Find where the given text appears and provide that cell's center as (x, y) coordinate. 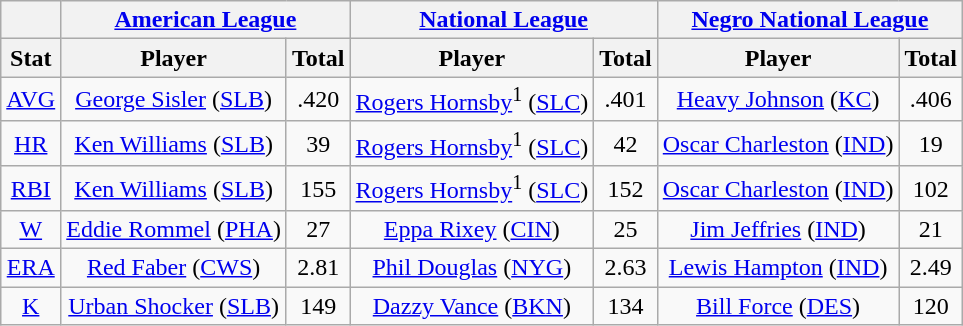
27 (318, 230)
Jim Jeffries (IND) (778, 230)
RBI (31, 188)
AVG (31, 100)
Red Faber (CWS) (174, 268)
George Sisler (SLB) (174, 100)
155 (318, 188)
39 (318, 144)
American League (206, 20)
HR (31, 144)
149 (318, 306)
K (31, 306)
Phil Douglas (NYG) (472, 268)
W (31, 230)
Dazzy Vance (BKN) (472, 306)
Bill Force (DES) (778, 306)
102 (931, 188)
2.81 (318, 268)
ERA (31, 268)
.420 (318, 100)
134 (626, 306)
120 (931, 306)
2.63 (626, 268)
Stat (31, 58)
42 (626, 144)
19 (931, 144)
.406 (931, 100)
Urban Shocker (SLB) (174, 306)
Eddie Rommel (PHA) (174, 230)
25 (626, 230)
21 (931, 230)
.401 (626, 100)
Negro National League (810, 20)
152 (626, 188)
Lewis Hampton (IND) (778, 268)
2.49 (931, 268)
Eppa Rixey (CIN) (472, 230)
National League (504, 20)
Heavy Johnson (KC) (778, 100)
